Output the (X, Y) coordinate of the center of the cell containing the given text.  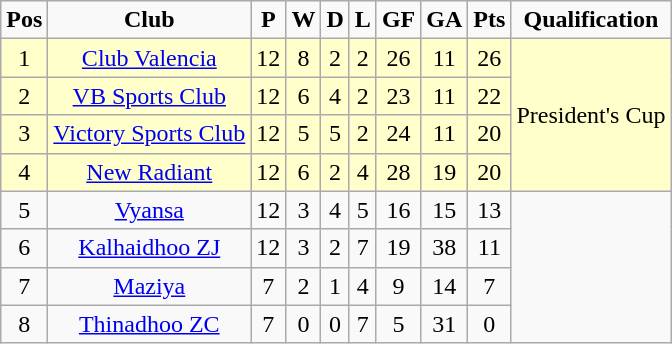
13 (490, 210)
15 (444, 210)
Kalhaidhoo ZJ (150, 248)
W (304, 20)
31 (444, 324)
16 (398, 210)
Thinadhoo ZC (150, 324)
38 (444, 248)
Maziya (150, 286)
23 (398, 96)
28 (398, 172)
Vyansa (150, 210)
Pos (24, 20)
D (335, 20)
GA (444, 20)
22 (490, 96)
Pts (490, 20)
VB Sports Club (150, 96)
Club (150, 20)
GF (398, 20)
14 (444, 286)
Victory Sports Club (150, 134)
24 (398, 134)
New Radiant (150, 172)
9 (398, 286)
Club Valencia (150, 58)
President's Cup (591, 115)
L (362, 20)
Qualification (591, 20)
P (268, 20)
